Output the [x, y] coordinate of the center of the cell containing the given text.  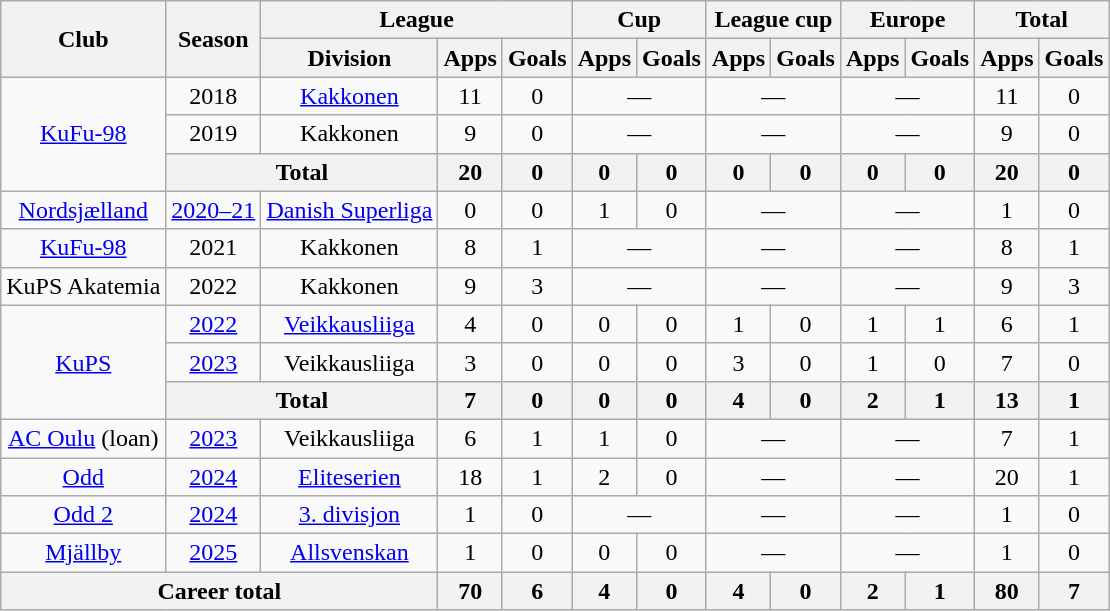
Career total [220, 591]
Division [350, 58]
2018 [214, 96]
13 [1007, 400]
2021 [214, 248]
Club [84, 39]
League cup [773, 20]
Europe [907, 20]
Cup [639, 20]
2020–21 [214, 210]
Season [214, 39]
League [416, 20]
Nordsjælland [84, 210]
Mjällby [84, 553]
Danish Superliga [350, 210]
AC Oulu (loan) [84, 438]
Odd 2 [84, 515]
Allsvenskan [350, 553]
KuPS Akatemia [84, 286]
2025 [214, 553]
2019 [214, 134]
3. divisjon [350, 515]
Odd [84, 477]
18 [470, 477]
Eliteserien [350, 477]
KuPS [84, 362]
70 [470, 591]
80 [1007, 591]
